Determine the [x, y] coordinate at the center of the cell enclosing the given text.  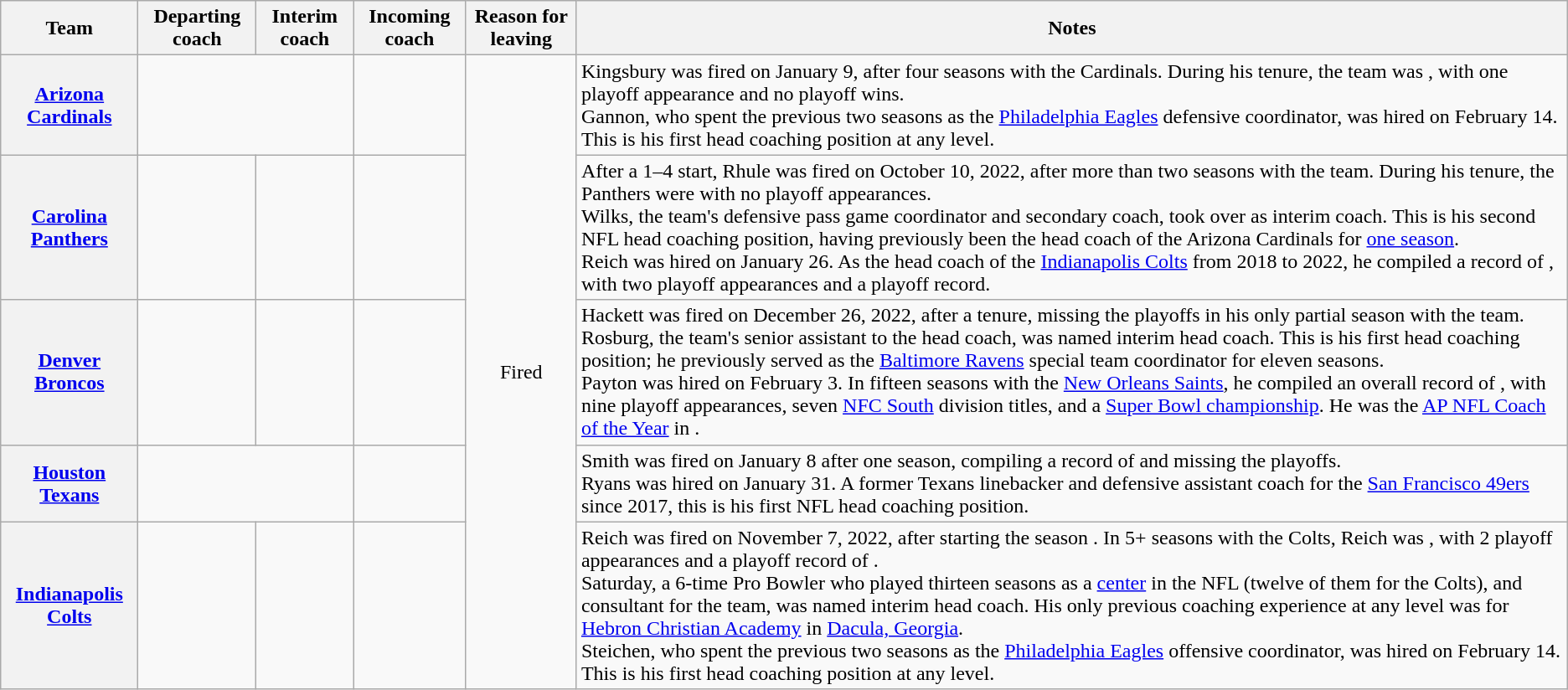
Departing coach [198, 28]
Notes [1072, 28]
Incoming coach [410, 28]
Interim coach [305, 28]
Reason for leaving [521, 28]
Denver Broncos [70, 372]
Indianapolis Colts [70, 605]
Carolina Panthers [70, 228]
Team [70, 28]
Fired [521, 372]
Arizona Cardinals [70, 106]
Houston Texans [70, 483]
